Output the (x, y) coordinate of the center of the cell containing the given text.  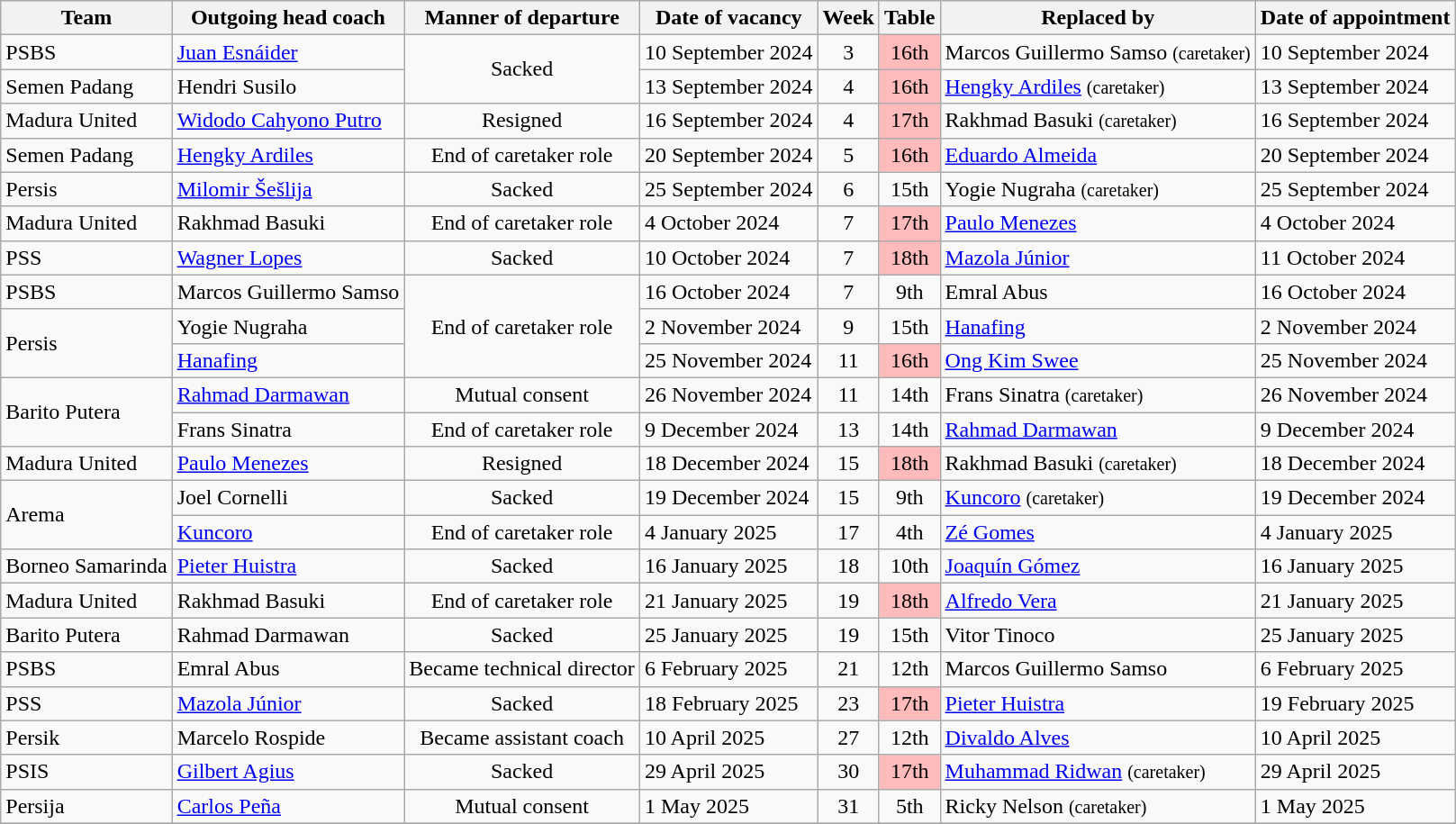
13 (848, 430)
Alfredo Vera (1098, 601)
Became assistant coach (522, 738)
19 February 2025 (1355, 703)
Marcos Guillermo Samso (caretaker) (1098, 52)
Persik (86, 738)
Arema (86, 515)
Marcelo Rospide (288, 738)
Vitor Tinoco (1098, 635)
Eduardo Almeida (1098, 155)
Milomir Šešlija (288, 189)
23 (848, 703)
Kuncoro (caretaker) (1098, 498)
Yogie Nugraha (caretaker) (1098, 189)
18 February 2025 (728, 703)
30 (848, 772)
Date of appointment (1355, 18)
Ong Kim Swee (1098, 360)
Became technical director (522, 669)
Muhammad Ridwan (caretaker) (1098, 772)
Ricky Nelson (caretaker) (1098, 806)
Kuncoro (288, 532)
Gilbert Agius (288, 772)
Yogie Nugraha (288, 326)
10 October 2024 (728, 258)
17 (848, 532)
6 (848, 189)
Team (86, 18)
9 (848, 326)
Joaquín Gómez (1098, 566)
Week (848, 18)
4th (909, 532)
Frans Sinatra (caretaker) (1098, 394)
10th (909, 566)
Carlos Peña (288, 806)
Manner of departure (522, 18)
Hengky Ardiles (288, 155)
Zé Gomes (1098, 532)
31 (848, 806)
21 (848, 669)
Persija (86, 806)
Joel Cornelli (288, 498)
Wagner Lopes (288, 258)
Replaced by (1098, 18)
PSIS (86, 772)
Hendri Susilo (288, 86)
Divaldo Alves (1098, 738)
18 (848, 566)
27 (848, 738)
Frans Sinatra (288, 430)
11 October 2024 (1355, 258)
5 (848, 155)
Juan Esnáider (288, 52)
Table (909, 18)
5th (909, 806)
3 (848, 52)
Hengky Ardiles (caretaker) (1098, 86)
Outgoing head coach (288, 18)
Widodo Cahyono Putro (288, 121)
Date of vacancy (728, 18)
Borneo Samarinda (86, 566)
